Determine the (X, Y) coordinate at the center of the cell enclosing the given text.  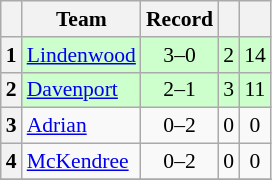
Adrian (82, 126)
McKendree (82, 162)
2–1 (180, 90)
Lindenwood (82, 55)
Record (180, 19)
Team (82, 19)
3–0 (180, 55)
14 (255, 55)
1 (12, 55)
4 (12, 162)
Davenport (82, 90)
11 (255, 90)
